Scan for the cell matching the given text and deliver its [X, Y] coordinate at center. 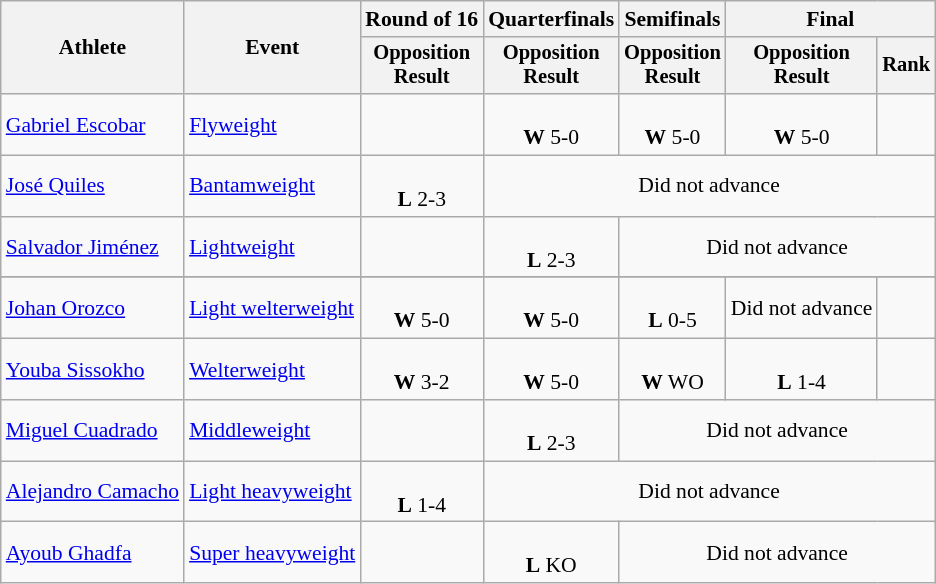
José Quiles [92, 186]
Flyweight [272, 124]
Youba Sissokho [92, 370]
Light welterweight [272, 308]
Rank [906, 66]
Lightweight [272, 248]
Salvador Jiménez [92, 248]
Gabriel Escobar [92, 124]
Light heavyweight [272, 492]
Event [272, 48]
Bantamweight [272, 186]
Ayoub Ghadfa [92, 552]
L 0-5 [672, 308]
Welterweight [272, 370]
Semifinals [672, 19]
W 3-2 [422, 370]
Johan Orozco [92, 308]
Miguel Cuadrado [92, 430]
Middleweight [272, 430]
L KO [551, 552]
Round of 16 [422, 19]
W WO [672, 370]
Athlete [92, 48]
Alejandro Camacho [92, 492]
Final [830, 19]
Quarterfinals [551, 19]
Super heavyweight [272, 552]
